For the text-containing cell, return its midpoint in (X, Y) coordinate format. 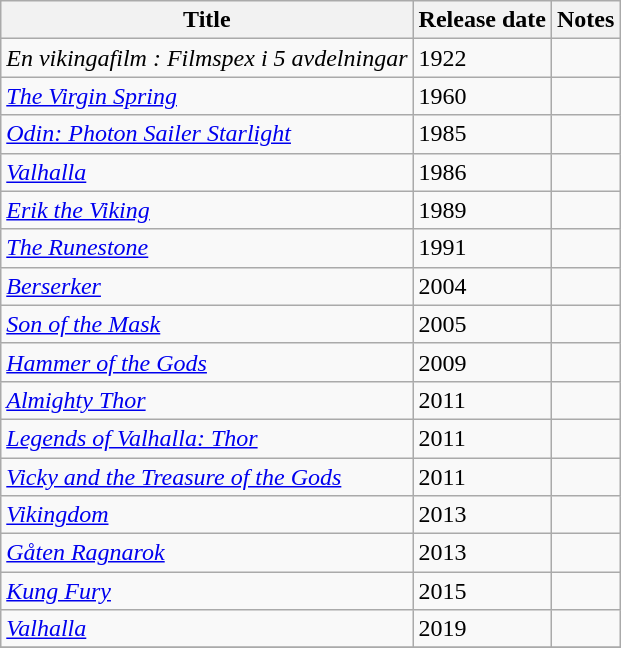
Vicky and the Treasure of the Gods (207, 477)
Gåten Ragnarok (207, 553)
2019 (482, 629)
Son of the Mask (207, 324)
1991 (482, 248)
2005 (482, 324)
2009 (482, 362)
The Runestone (207, 248)
1989 (482, 210)
2004 (482, 286)
1922 (482, 58)
1985 (482, 134)
Hammer of the Gods (207, 362)
Vikingdom (207, 515)
En vikingafilm : Filmspex i 5 avdelningar (207, 58)
The Virgin Spring (207, 96)
Erik the Viking (207, 210)
Almighty Thor (207, 400)
Title (207, 20)
1960 (482, 96)
Kung Fury (207, 591)
Legends of Valhalla: Thor (207, 438)
Release date (482, 20)
1986 (482, 172)
Notes (585, 20)
Berserker (207, 286)
Odin: Photon Sailer Starlight (207, 134)
2015 (482, 591)
